Determine the (X, Y) coordinate at the center of the cell enclosing the given text.  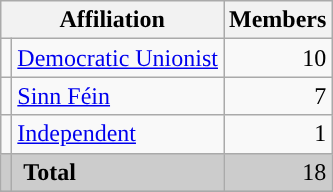
7 (278, 96)
Democratic Unionist (118, 58)
Affiliation (112, 20)
Independent (118, 134)
1 (278, 134)
18 (278, 172)
Total (118, 172)
10 (278, 58)
Members (278, 20)
Sinn Féin (118, 96)
